From the cell containing the given text, extract its center point as [X, Y] coordinate. 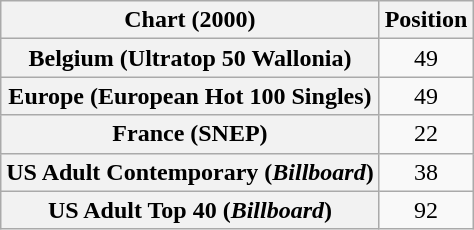
US Adult Contemporary (Billboard) [190, 172]
Position [426, 20]
Belgium (Ultratop 50 Wallonia) [190, 58]
Chart (2000) [190, 20]
Europe (European Hot 100 Singles) [190, 96]
22 [426, 134]
92 [426, 210]
US Adult Top 40 (Billboard) [190, 210]
France (SNEP) [190, 134]
38 [426, 172]
